Output the (X, Y) coordinate of the center of the cell containing the given text.  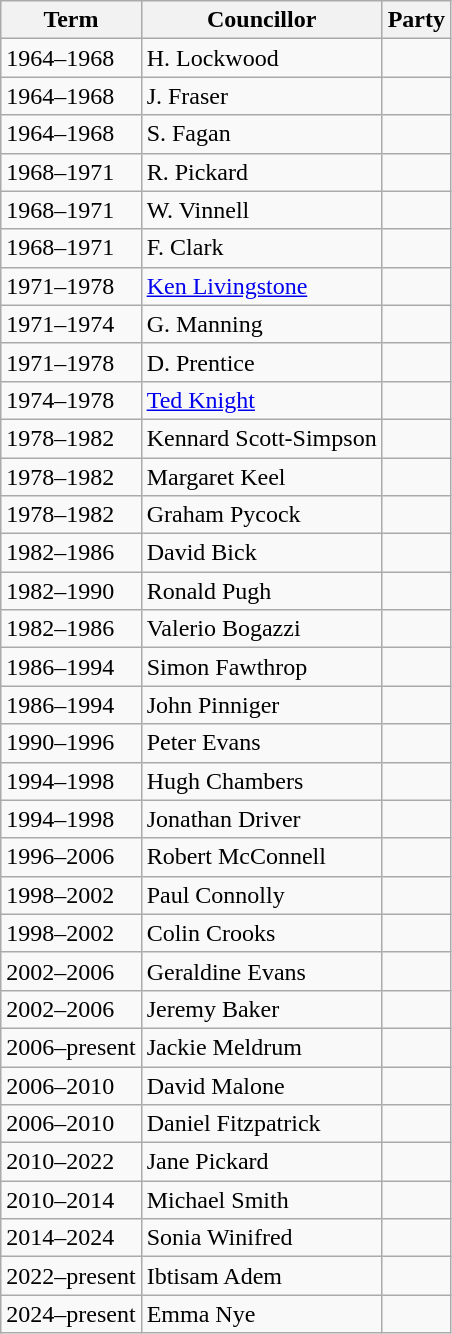
Michael Smith (262, 1200)
Margaret Keel (262, 477)
2014–2024 (71, 1238)
Peter Evans (262, 743)
1974–1978 (71, 400)
Jane Pickard (262, 1162)
1990–1996 (71, 743)
Geraldine Evans (262, 971)
D. Prentice (262, 362)
Kennard Scott-Simpson (262, 438)
Ibtisam Adem (262, 1276)
Daniel Fitzpatrick (262, 1124)
Graham Pycock (262, 515)
Paul Connolly (262, 895)
Ronald Pugh (262, 591)
Term (71, 20)
Valerio Bogazzi (262, 629)
Simon Fawthrop (262, 667)
2024–present (71, 1314)
W. Vinnell (262, 210)
1996–2006 (71, 857)
2010–2014 (71, 1200)
Hugh Chambers (262, 781)
H. Lockwood (262, 58)
Party (416, 20)
Sonia Winifred (262, 1238)
G. Manning (262, 324)
2006–present (71, 1047)
Ken Livingstone (262, 286)
Colin Crooks (262, 933)
1971–1974 (71, 324)
Emma Nye (262, 1314)
1982–1990 (71, 591)
J. Fraser (262, 96)
2022–present (71, 1276)
2010–2022 (71, 1162)
Jeremy Baker (262, 1009)
F. Clark (262, 248)
Ted Knight (262, 400)
Jonathan Driver (262, 819)
S. Fagan (262, 134)
Jackie Meldrum (262, 1047)
R. Pickard (262, 172)
David Bick (262, 553)
Robert McConnell (262, 857)
Councillor (262, 20)
John Pinniger (262, 705)
David Malone (262, 1085)
